Determine the (X, Y) coordinate at the center of the cell enclosing the given text.  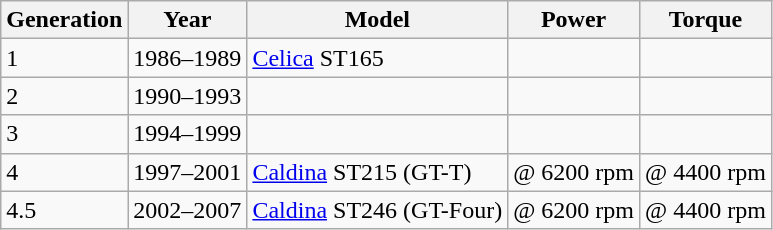
1994–1999 (188, 134)
Caldina ST215 (GT-T) (378, 172)
1990–1993 (188, 96)
2 (64, 96)
Year (188, 20)
4.5 (64, 210)
Caldina ST246 (GT-Four) (378, 210)
3 (64, 134)
Generation (64, 20)
4 (64, 172)
Celica ST165 (378, 58)
1 (64, 58)
Torque (706, 20)
1997–2001 (188, 172)
1986–1989 (188, 58)
2002–2007 (188, 210)
Model (378, 20)
Power (574, 20)
